Locate the cell with the specified text and output its (X, Y) center coordinate. 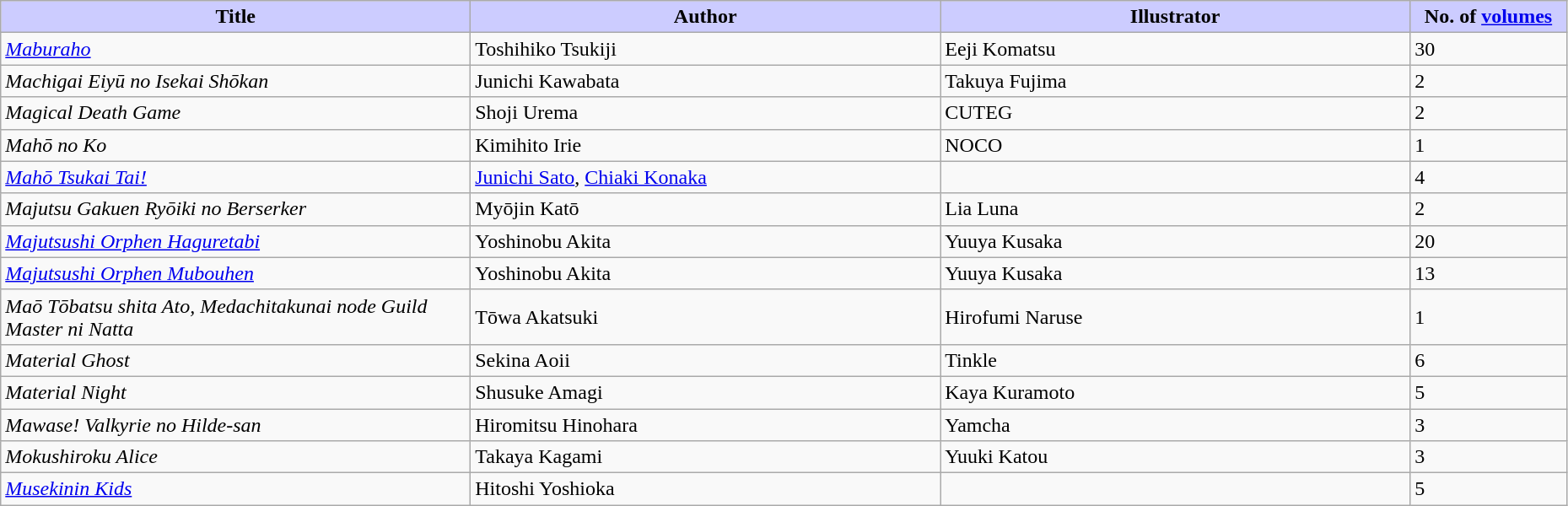
Hiromitsu Hinohara (705, 424)
6 (1489, 360)
Material Ghost (236, 360)
Yuuki Katou (1176, 457)
Hirofumi Naruse (1176, 317)
No. of volumes (1489, 17)
Kimihito Irie (705, 145)
Toshihiko Tsukiji (705, 49)
Lia Luna (1176, 209)
Mahō no Ko (236, 145)
Majutsushi Orphen Mubouhen (236, 273)
Maō Tōbatsu shita Ato, Medachitakunai node Guild Master ni Natta (236, 317)
Kaya Kuramoto (1176, 392)
Takuya Fujima (1176, 81)
Majutsu Gakuen Ryōiki no Berserker (236, 209)
Musekinin Kids (236, 489)
CUTEG (1176, 113)
Mahō Tsukai Tai! (236, 177)
Mawase! Valkyrie no Hilde-san (236, 424)
Hitoshi Yoshioka (705, 489)
NOCO (1176, 145)
Eeji Komatsu (1176, 49)
Magical Death Game (236, 113)
Sekina Aoii (705, 360)
20 (1489, 241)
Title (236, 17)
Machigai Eiyū no Isekai Shōkan (236, 81)
Majutsushi Orphen Haguretabi (236, 241)
Illustrator (1176, 17)
Junichi Sato, Chiaki Konaka (705, 177)
Shusuke Amagi (705, 392)
4 (1489, 177)
Junichi Kawabata (705, 81)
Tōwa Akatsuki (705, 317)
Yamcha (1176, 424)
13 (1489, 273)
Author (705, 17)
Shoji Urema (705, 113)
30 (1489, 49)
Maburaho (236, 49)
Mokushiroku Alice (236, 457)
Material Night (236, 392)
Myōjin Katō (705, 209)
Takaya Kagami (705, 457)
Tinkle (1176, 360)
